Pinpoint the cell where the given text exists, returning its (X, Y) midpoint coordinate. 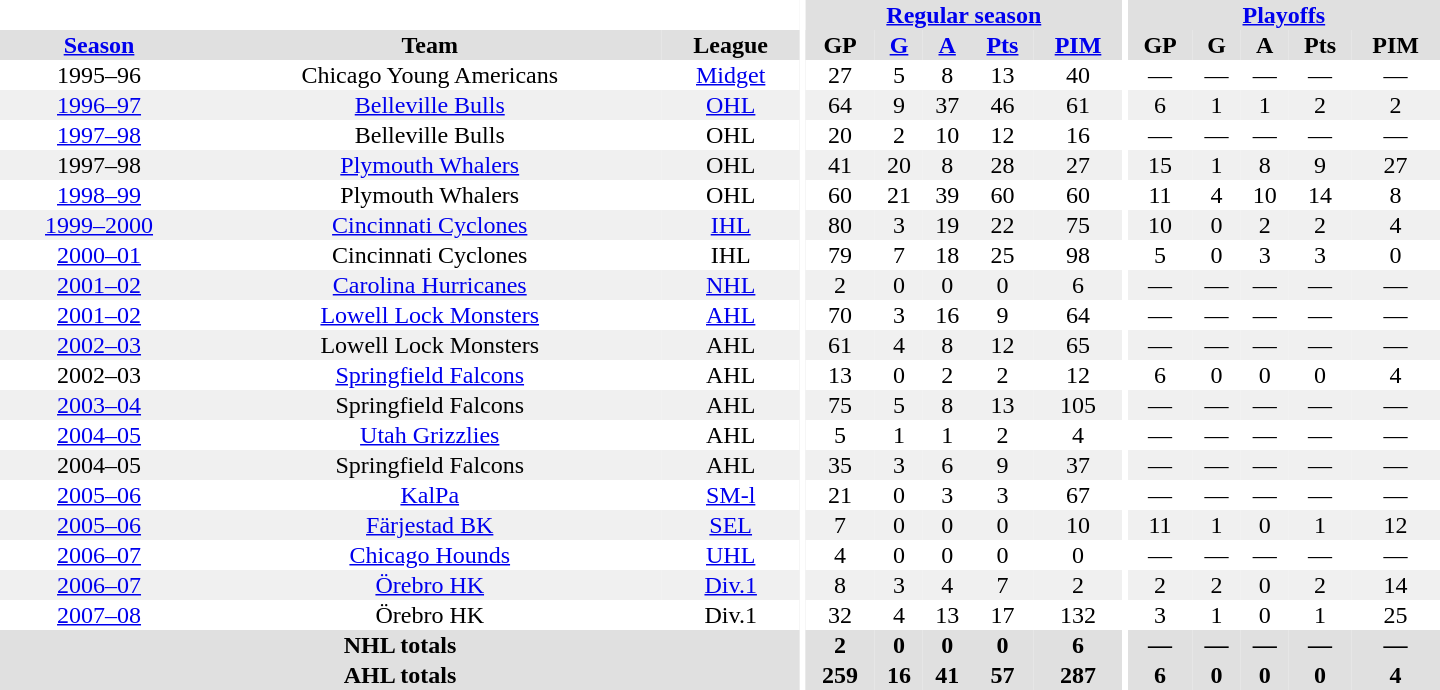
Chicago Hounds (430, 555)
46 (1002, 105)
AHL totals (400, 675)
70 (840, 315)
17 (1002, 615)
287 (1078, 675)
2007–08 (99, 615)
NHL (730, 285)
KalPa (430, 495)
259 (840, 675)
2003–04 (99, 405)
28 (1002, 165)
Carolina Hurricanes (430, 285)
Utah Grizzlies (430, 435)
1996–97 (99, 105)
Färjestad BK (430, 525)
67 (1078, 495)
2000–01 (99, 255)
Season (99, 45)
1995–96 (99, 75)
65 (1078, 345)
NHL totals (400, 645)
40 (1078, 75)
79 (840, 255)
UHL (730, 555)
18 (947, 255)
19 (947, 225)
35 (840, 465)
1998–99 (99, 195)
League (730, 45)
57 (1002, 675)
Regular season (964, 15)
Playoffs (1284, 15)
Midget (730, 75)
SM-l (730, 495)
Chicago Young Americans (430, 75)
39 (947, 195)
32 (840, 615)
105 (1078, 405)
22 (1002, 225)
98 (1078, 255)
SEL (730, 525)
80 (840, 225)
15 (1160, 165)
Team (430, 45)
132 (1078, 615)
1999–2000 (99, 225)
